Output the (x, y) coordinate of the center of the cell containing the given text.  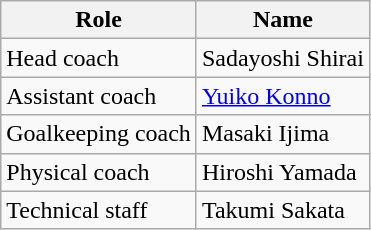
Assistant coach (99, 96)
Takumi Sakata (282, 210)
Name (282, 20)
Physical coach (99, 172)
Hiroshi Yamada (282, 172)
Technical staff (99, 210)
Head coach (99, 58)
Goalkeeping coach (99, 134)
Sadayoshi Shirai (282, 58)
Masaki Ijima (282, 134)
Yuiko Konno (282, 96)
Role (99, 20)
